Return the [X, Y] coordinate for the center point of the cell that contains the specified text.  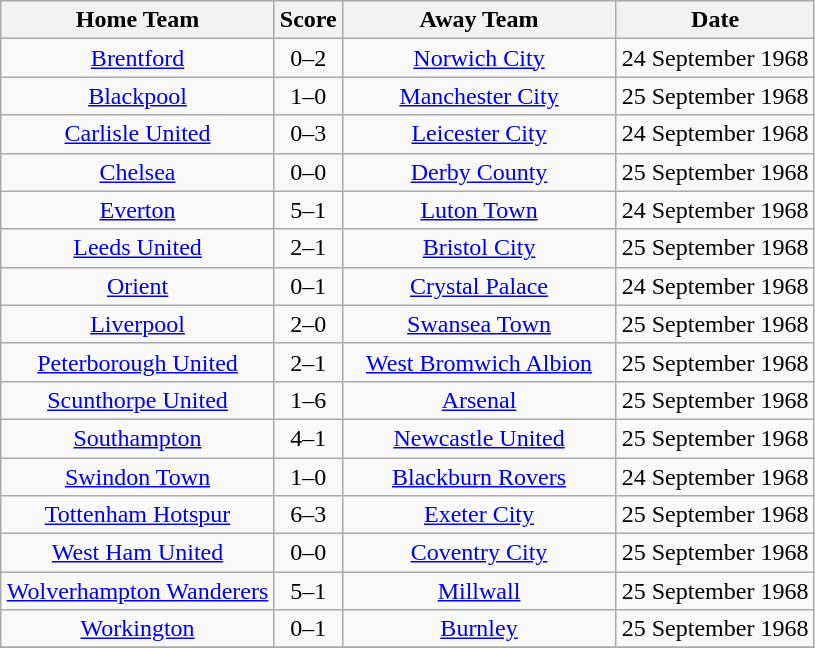
West Bromwich Albion [479, 362]
Away Team [479, 20]
Liverpool [138, 324]
Derby County [479, 172]
2–0 [308, 324]
Bristol City [479, 248]
Brentford [138, 58]
Score [308, 20]
Swindon Town [138, 477]
0–3 [308, 134]
Peterborough United [138, 362]
Swansea Town [479, 324]
Norwich City [479, 58]
Leeds United [138, 248]
Manchester City [479, 96]
Blackburn Rovers [479, 477]
Crystal Palace [479, 286]
4–1 [308, 438]
Coventry City [479, 553]
Arsenal [479, 400]
Home Team [138, 20]
Blackpool [138, 96]
1–6 [308, 400]
Southampton [138, 438]
Wolverhampton Wanderers [138, 591]
Date [716, 20]
0–2 [308, 58]
Burnley [479, 629]
Scunthorpe United [138, 400]
Newcastle United [479, 438]
Tottenham Hotspur [138, 515]
Orient [138, 286]
Luton Town [479, 210]
Leicester City [479, 134]
Millwall [479, 591]
Carlisle United [138, 134]
West Ham United [138, 553]
6–3 [308, 515]
Everton [138, 210]
Exeter City [479, 515]
Chelsea [138, 172]
Workington [138, 629]
